Search for the cell housing the specified text and yield its (x, y) center coordinate. 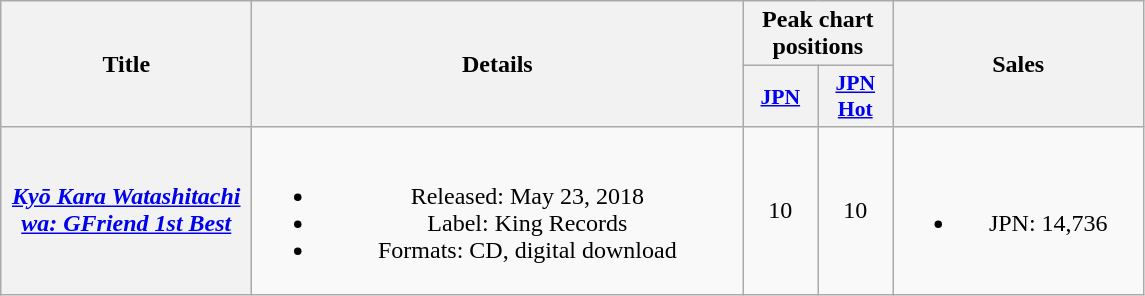
Title (126, 64)
Peak chart positions (818, 34)
Details (498, 64)
JPN: 14,736 (1018, 210)
JPNHot (856, 96)
Kyō Kara Watashitachi wa: GFriend 1st Best (126, 210)
Sales (1018, 64)
Released: May 23, 2018Label: King RecordsFormats: CD, digital download (498, 210)
JPN (780, 96)
